Capture the cell that displays the provided text and extract its (x, y) central coordinate. 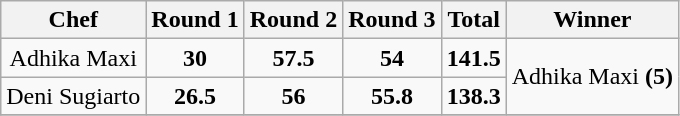
Total (474, 20)
Round 1 (195, 20)
Chef (74, 20)
141.5 (474, 58)
Round 2 (293, 20)
Adhika Maxi (74, 58)
57.5 (293, 58)
54 (392, 58)
55.8 (392, 96)
30 (195, 58)
Winner (592, 20)
26.5 (195, 96)
56 (293, 96)
Adhika Maxi (5) (592, 77)
Deni Sugiarto (74, 96)
Round 3 (392, 20)
138.3 (474, 96)
